For the text-containing cell, return its midpoint in (x, y) coordinate format. 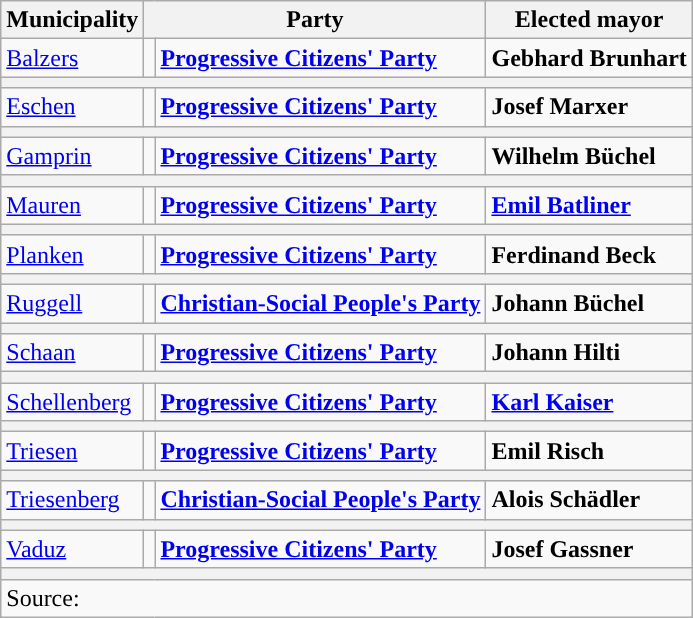
Planken (72, 254)
Eschen (72, 107)
Schaan (72, 353)
Gamprin (72, 156)
Triesen (72, 451)
Wilhelm Büchel (589, 156)
Balzers (72, 58)
Vaduz (72, 549)
Josef Gassner (589, 549)
Party (315, 20)
Schellenberg (72, 402)
Johann Hilti (589, 353)
Emil Batliner (589, 205)
Mauren (72, 205)
Ferdinand Beck (589, 254)
Gebhard Brunhart (589, 58)
Triesenberg (72, 500)
Emil Risch (589, 451)
Alois Schädler (589, 500)
Municipality (72, 20)
Karl Kaiser (589, 402)
Johann Büchel (589, 303)
Source: (347, 598)
Ruggell (72, 303)
Josef Marxer (589, 107)
Elected mayor (589, 20)
